Find where the given text appears and provide that cell's center as [X, Y] coordinate. 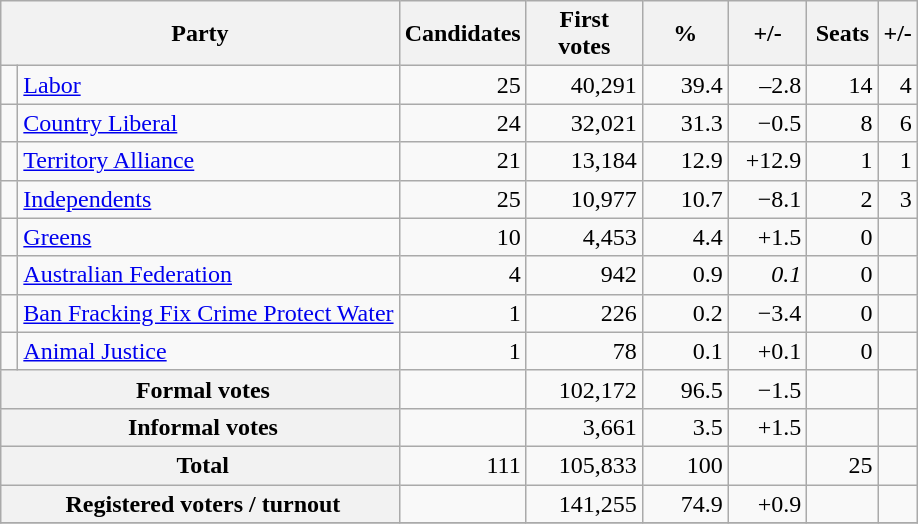
3,661 [584, 427]
100 [685, 465]
10,977 [584, 199]
−3.4 [768, 313]
Ban Fracking Fix Crime Protect Water [208, 313]
Seats [842, 34]
−0.5 [768, 123]
105,833 [584, 465]
Greens [208, 237]
13,184 [584, 161]
8 [842, 123]
Firstvotes [584, 34]
111 [462, 465]
Informal votes [200, 427]
3 [898, 199]
+0.9 [768, 503]
Candidates [462, 34]
Total [200, 465]
942 [584, 275]
Independents [208, 199]
39.4 [685, 85]
+12.9 [768, 161]
3.5 [685, 427]
0.9 [685, 275]
31.3 [685, 123]
14 [842, 85]
4,453 [584, 237]
−8.1 [768, 199]
Registered voters / turnout [200, 503]
0.2 [685, 313]
Animal Justice [208, 351]
141,255 [584, 503]
Formal votes [200, 389]
+0.1 [768, 351]
96.5 [685, 389]
40,291 [584, 85]
32,021 [584, 123]
21 [462, 161]
Country Liberal [208, 123]
Territory Alliance [208, 161]
102,172 [584, 389]
Party [200, 34]
Labor [208, 85]
226 [584, 313]
24 [462, 123]
10 [462, 237]
2 [842, 199]
−1.5 [768, 389]
4.4 [685, 237]
Australian Federation [208, 275]
12.9 [685, 161]
74.9 [685, 503]
10.7 [685, 199]
78 [584, 351]
6 [898, 123]
% [685, 34]
–2.8 [768, 85]
